Locate the cell with the specified text and output its [X, Y] center coordinate. 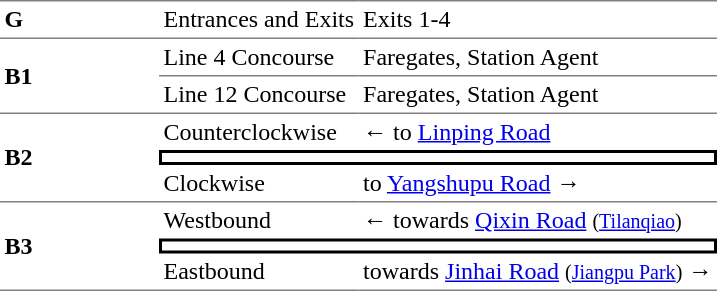
← towards Qixin Road (Tilanqiao) [538, 220]
← to Linping Road [538, 132]
B2 [80, 158]
Exits 1-4 [538, 20]
to Yangshupu Road → [538, 184]
Counterclockwise [259, 132]
G [80, 20]
Entrances and Exits [259, 20]
Clockwise [259, 184]
Line 4 Concourse [259, 58]
Line 12 Concourse [259, 95]
Westbound [259, 220]
B1 [80, 76]
B3 [80, 246]
